Provide the [X, Y] coordinate of the cell's center where the given text is located.  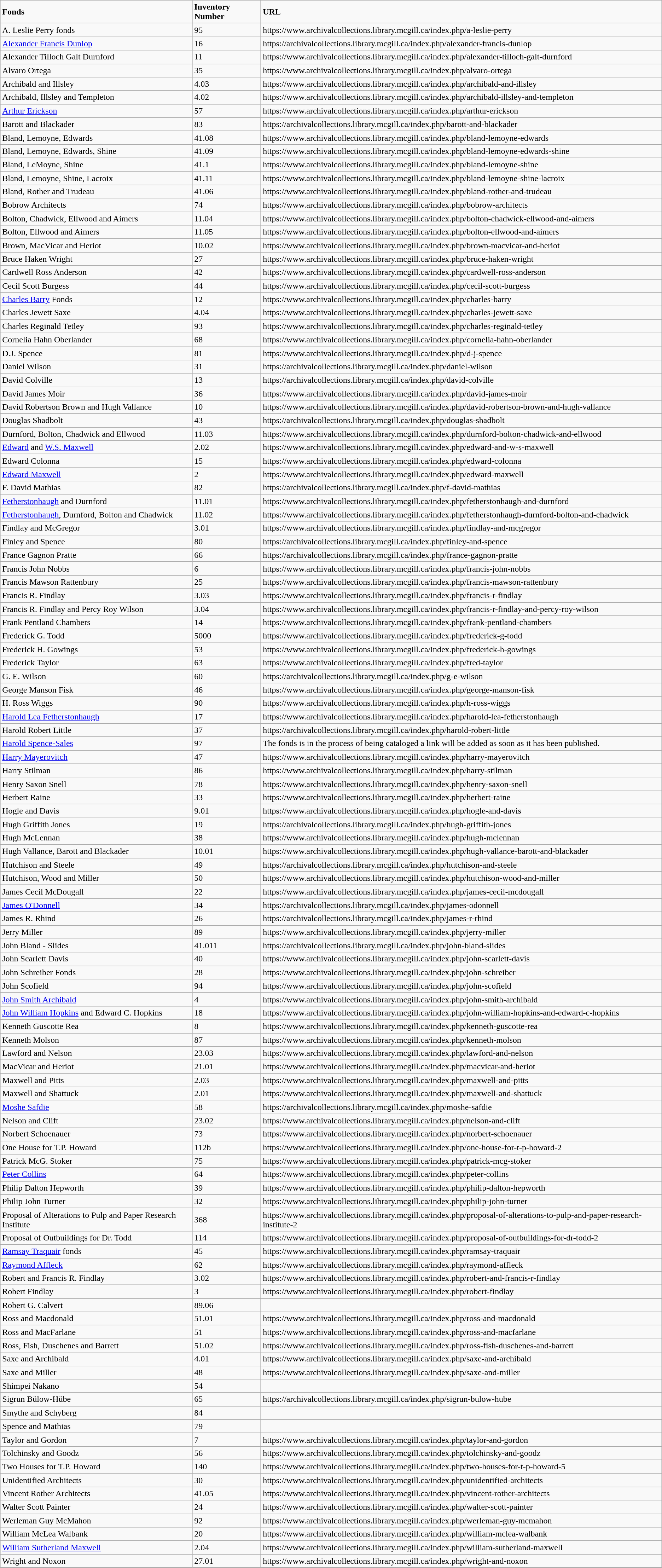
25 [227, 582]
John Scarlett Davis [96, 959]
Lawford and Nelson [96, 1053]
Archibald, Illsley and Templeton [96, 97]
https://www.archivalcollections.library.mcgill.ca/index.php/hugh-mclennan [461, 838]
41.11 [227, 178]
2.04 [227, 1547]
Bland, Lemoyne, Shine, Lacroix [96, 178]
https://www.archivalcollections.library.mcgill.ca/index.php/saxe-and-miller [461, 1372]
Saxe and Miller [96, 1372]
https://www.archivalcollections.library.mcgill.ca/index.php/frank-pentland-chambers [461, 623]
https://www.archivalcollections.library.mcgill.ca/index.php/charles-barry [461, 299]
23.03 [227, 1053]
https://www.archivalcollections.library.mcgill.ca/index.php/brown-macvicar-and-heriot [461, 245]
MacVicar and Heriot [96, 1067]
94 [227, 986]
https://www.archivalcollections.library.mcgill.ca/index.php/hutchison-wood-and-miller [461, 878]
https://www.archivalcollections.library.mcgill.ca/index.php/john-schreiber [461, 972]
France Gagnon Pratte [96, 555]
35 [227, 70]
https://www.archivalcollections.library.mcgill.ca/index.php/bland-lemoyne-shine [461, 164]
3.02 [227, 1278]
40 [227, 959]
David Robertson Brown and Hugh Vallance [96, 407]
https://www.archivalcollections.library.mcgill.ca/index.php/robert-and-francis-r-findlay [461, 1278]
https://www.archivalcollections.library.mcgill.ca/index.php/maxwell-and-shattuck [461, 1094]
Alvaro Ortega [96, 70]
2 [227, 474]
https://www.archivalcollections.library.mcgill.ca/index.php/walter-scott-painter [461, 1507]
James Cecil McDougall [96, 892]
47 [227, 757]
Hugh Griffith Jones [96, 824]
Hogle and Davis [96, 811]
93 [227, 326]
17 [227, 717]
24 [227, 1507]
https://archivalcollections.library.mcgill.ca/index.php/g-e-wilson [461, 676]
Ramsay Traquair fonds [96, 1251]
https://www.archivalcollections.library.mcgill.ca/index.php/john-scofield [461, 986]
Henry Saxon Snell [96, 784]
23.02 [227, 1121]
41.1 [227, 164]
Bolton, Chadwick, Ellwood and Aimers [96, 219]
86 [227, 770]
21.01 [227, 1067]
22 [227, 892]
Harry Mayerovitch [96, 757]
https://www.archivalcollections.library.mcgill.ca/index.php/norbert-schoenauer [461, 1134]
https://www.archivalcollections.library.mcgill.ca/index.php/harry-mayerovitch [461, 757]
https://www.archivalcollections.library.mcgill.ca/index.php/harry-stilman [461, 770]
Brown, MacVicar and Heriot [96, 245]
https://www.archivalcollections.library.mcgill.ca/index.php/francis-r-findlay [461, 595]
64 [227, 1174]
https://www.archivalcollections.library.mcgill.ca/index.php/charles-jewett-saxe [461, 313]
66 [227, 555]
https://www.archivalcollections.library.mcgill.ca/index.php/bland-rother-and-trudeau [461, 192]
42 [227, 272]
Walter Scott Painter [96, 1507]
Barott and Blackader [96, 124]
https://www.archivalcollections.library.mcgill.ca/index.php/fetherstonhaugh-and-durnford [461, 501]
73 [227, 1134]
7 [227, 1440]
https://archivalcollections.library.mcgill.ca/index.php/david-colville [461, 380]
38 [227, 838]
Moshe Safdie [96, 1107]
41.08 [227, 138]
https://www.archivalcollections.library.mcgill.ca/index.php/a-leslie-perry [461, 30]
81 [227, 353]
https://www.archivalcollections.library.mcgill.ca/index.php/bland-lemoyne-edwards-shine [461, 151]
https://www.archivalcollections.library.mcgill.ca/index.php/david-james-moir [461, 394]
4 [227, 999]
https://www.archivalcollections.library.mcgill.ca/index.php/nelson-and-clift [461, 1121]
Ross, Fish, Duschenes and Barrett [96, 1346]
Edward Colonna [96, 461]
https://www.archivalcollections.library.mcgill.ca/index.php/bruce-haken-wright [461, 259]
https://www.archivalcollections.library.mcgill.ca/index.php/unidentified-architects [461, 1480]
50 [227, 878]
8 [227, 1026]
https://www.archivalcollections.library.mcgill.ca/index.php/ross-fish-duschenes-and-barrett [461, 1346]
James R. Rhind [96, 919]
16 [227, 44]
https://www.archivalcollections.library.mcgill.ca/index.php/jerry-miller [461, 932]
Francis R. Findlay [96, 595]
Arthur Erickson [96, 111]
Bland, Rother and Trudeau [96, 192]
https://www.archivalcollections.library.mcgill.ca/index.php/frederick-h-gowings [461, 649]
80 [227, 542]
Taylor and Gordon [96, 1440]
Saxe and Archibald [96, 1359]
Proposal of Outbuildings for Dr. Todd [96, 1238]
114 [227, 1238]
D.J. Spence [96, 353]
Robert G. Calvert [96, 1305]
4.01 [227, 1359]
368 [227, 1220]
https://archivalcollections.library.mcgill.ca/index.php/finley-and-spence [461, 542]
https://www.archivalcollections.library.mcgill.ca/index.php/henry-saxon-snell [461, 784]
https://archivalcollections.library.mcgill.ca/index.php/john-bland-slides [461, 945]
https://www.archivalcollections.library.mcgill.ca/index.php/george-manson-fisk [461, 690]
Robert Findlay [96, 1292]
https://www.archivalcollections.library.mcgill.ca/index.php/bobrow-architects [461, 205]
Hutchison, Wood and Miller [96, 878]
William Sutherland Maxwell [96, 1547]
2.03 [227, 1080]
27.01 [227, 1561]
https://www.archivalcollections.library.mcgill.ca/index.php/bolton-ellwood-and-aimers [461, 232]
Bland, Lemoyne, Edwards [96, 138]
https://www.archivalcollections.library.mcgill.ca/index.php/ross-and-macdonald [461, 1319]
97 [227, 744]
https://archivalcollections.library.mcgill.ca/index.php/james-r-rhind [461, 919]
41.011 [227, 945]
https://www.archivalcollections.library.mcgill.ca/index.php/francis-john-nobbs [461, 568]
9.01 [227, 811]
78 [227, 784]
https://www.archivalcollections.library.mcgill.ca/index.php/tolchinsky-and-goodz [461, 1453]
https://www.archivalcollections.library.mcgill.ca/index.php/cecil-scott-burgess [461, 286]
https://www.archivalcollections.library.mcgill.ca/index.php/herbert-raine [461, 797]
68 [227, 340]
https://www.archivalcollections.library.mcgill.ca/index.php/francis-mawson-rattenbury [461, 582]
43 [227, 421]
Douglas Shadbolt [96, 421]
75 [227, 1161]
https://www.archivalcollections.library.mcgill.ca/index.php/arthur-erickson [461, 111]
6 [227, 568]
Inventory Number [227, 12]
Unidentified Architects [96, 1480]
Werleman Guy McMahon [96, 1521]
https://www.archivalcollections.library.mcgill.ca/index.php/robert-findlay [461, 1292]
Philip Dalton Hepworth [96, 1188]
https://www.archivalcollections.library.mcgill.ca/index.php/patrick-mcg-stoker [461, 1161]
Wright and Noxon [96, 1561]
95 [227, 30]
Maxwell and Pitts [96, 1080]
51.02 [227, 1346]
https://www.archivalcollections.library.mcgill.ca/index.php/john-william-hopkins-and-edward-c-hopkins [461, 1013]
https://archivalcollections.library.mcgill.ca/index.php/moshe-safdie [461, 1107]
5000 [227, 636]
Fonds [96, 12]
https://archivalcollections.library.mcgill.ca/index.php/barott-and-blackader [461, 124]
4.03 [227, 84]
https://www.archivalcollections.library.mcgill.ca/index.php/vincent-rother-architects [461, 1494]
URL [461, 12]
Harold Lea Fetherstonhaugh [96, 717]
https://www.archivalcollections.library.mcgill.ca/index.php/harold-lea-fetherstonhaugh [461, 717]
https://www.archivalcollections.library.mcgill.ca/index.php/james-cecil-mcdougall [461, 892]
https://www.archivalcollections.library.mcgill.ca/index.php/john-smith-archibald [461, 999]
3.03 [227, 595]
83 [227, 124]
https://www.archivalcollections.library.mcgill.ca/index.php/one-house-for-t-p-howard-2 [461, 1147]
3.01 [227, 528]
11.02 [227, 515]
https://www.archivalcollections.library.mcgill.ca/index.php/edward-and-w-s-maxwell [461, 447]
Durnford, Bolton, Chadwick and Ellwood [96, 434]
https://www.archivalcollections.library.mcgill.ca/index.php/ross-and-macfarlane [461, 1332]
David Colville [96, 380]
David James Moir [96, 394]
https://archivalcollections.library.mcgill.ca/index.php/douglas-shadbolt [461, 421]
49 [227, 865]
10.02 [227, 245]
14 [227, 623]
https://www.archivalcollections.library.mcgill.ca/index.php/kenneth-guscotte-rea [461, 1026]
F. David Mathias [96, 488]
33 [227, 797]
Raymond Affleck [96, 1265]
https://www.archivalcollections.library.mcgill.ca/index.php/john-scarlett-davis [461, 959]
https://archivalcollections.library.mcgill.ca/index.php/harold-robert-little [461, 730]
Charles Barry Fonds [96, 299]
https://www.archivalcollections.library.mcgill.ca/index.php/hugh-vallance-barott-and-blackader [461, 851]
Edward Maxwell [96, 474]
https://www.archivalcollections.library.mcgill.ca/index.php/wright-and-noxon [461, 1561]
Shimpei Nakano [96, 1386]
Maxwell and Shattuck [96, 1094]
37 [227, 730]
https://www.archivalcollections.library.mcgill.ca/index.php/raymond-affleck [461, 1265]
https://www.archivalcollections.library.mcgill.ca/index.php/archibald-and-illsley [461, 84]
11.01 [227, 501]
Hutchison and Steele [96, 865]
Cornelia Hahn Oberlander [96, 340]
Ross and MacFarlane [96, 1332]
4.04 [227, 313]
https://www.archivalcollections.library.mcgill.ca/index.php/charles-reginald-tetley [461, 326]
4.02 [227, 97]
Kenneth Guscotte Rea [96, 1026]
41.09 [227, 151]
56 [227, 1453]
Peter Collins [96, 1174]
Frederick Taylor [96, 663]
https://www.archivalcollections.library.mcgill.ca/index.php/saxe-and-archibald [461, 1359]
3.04 [227, 609]
John William Hopkins and Edward C. Hopkins [96, 1013]
Alexander Francis Dunlop [96, 44]
Sigrun Bülow-Hübe [96, 1399]
112b [227, 1147]
11 [227, 57]
https://www.archivalcollections.library.mcgill.ca/index.php/edward-colonna [461, 461]
44 [227, 286]
54 [227, 1386]
https://www.archivalcollections.library.mcgill.ca/index.php/bland-lemoyne-shine-lacroix [461, 178]
27 [227, 259]
Bland, LeMoyne, Shine [96, 164]
Kenneth Molson [96, 1040]
One House for T.P. Howard [96, 1147]
John Bland - Slides [96, 945]
https://www.archivalcollections.library.mcgill.ca/index.php/werleman-guy-mcmahon [461, 1521]
Bolton, Ellwood and Aimers [96, 232]
Harold Robert Little [96, 730]
https://www.archivalcollections.library.mcgill.ca/index.php/philip-dalton-hepworth [461, 1188]
Robert and Francis R. Findlay [96, 1278]
https://www.archivalcollections.library.mcgill.ca/index.php/cornelia-hahn-oberlander [461, 340]
https://www.archivalcollections.library.mcgill.ca/index.php/ramsay-traquair [461, 1251]
28 [227, 972]
30 [227, 1480]
89.06 [227, 1305]
84 [227, 1413]
https://archivalcollections.library.mcgill.ca/index.php/sigrun-bulow-hube [461, 1399]
46 [227, 690]
11.04 [227, 219]
58 [227, 1107]
A. Leslie Perry fonds [96, 30]
https://www.archivalcollections.library.mcgill.ca/index.php/david-robertson-brown-and-hugh-vallance [461, 407]
https://archivalcollections.library.mcgill.ca/index.php/france-gagnon-pratte [461, 555]
Daniel Wilson [96, 366]
18 [227, 1013]
John Scofield [96, 986]
11.03 [227, 434]
Frederick G. Todd [96, 636]
53 [227, 649]
13 [227, 380]
https://www.archivalcollections.library.mcgill.ca/index.php/philip-john-turner [461, 1201]
39 [227, 1188]
https://www.archivalcollections.library.mcgill.ca/index.php/edward-maxwell [461, 474]
Harry Stilman [96, 770]
Fetherstonhaugh and Durnford [96, 501]
20 [227, 1534]
79 [227, 1426]
https://www.archivalcollections.library.mcgill.ca/index.php/findlay-and-mcgregor [461, 528]
https://www.archivalcollections.library.mcgill.ca/index.php/macvicar-and-heriot [461, 1067]
Philip John Turner [96, 1201]
The fonds is in the process of being cataloged a link will be added as soon as it has been published. [461, 744]
Cardwell Ross Anderson [96, 272]
57 [227, 111]
Francis John Nobbs [96, 568]
Jerry Miller [96, 932]
https://www.archivalcollections.library.mcgill.ca/index.php/h-ross-wiggs [461, 703]
82 [227, 488]
https://archivalcollections.library.mcgill.ca/index.php/alexander-francis-dunlop [461, 44]
Cecil Scott Burgess [96, 286]
90 [227, 703]
Bruce Haken Wright [96, 259]
https://www.archivalcollections.library.mcgill.ca/index.php/two-houses-for-t-p-howard-5 [461, 1466]
https://archivalcollections.library.mcgill.ca/index.php/hugh-griffith-jones [461, 824]
Vincent Rother Architects [96, 1494]
https://archivalcollections.library.mcgill.ca/index.php/daniel-wilson [461, 366]
11.05 [227, 232]
https://www.archivalcollections.library.mcgill.ca/index.php/cardwell-ross-anderson [461, 272]
https://www.archivalcollections.library.mcgill.ca/index.php/bolton-chadwick-ellwood-and-aimers [461, 219]
https://www.archivalcollections.library.mcgill.ca/index.php/peter-collins [461, 1174]
Charles Reginald Tetley [96, 326]
87 [227, 1040]
Charles Jewett Saxe [96, 313]
41.05 [227, 1494]
https://archivalcollections.library.mcgill.ca/index.php/hutchison-and-steele [461, 865]
https://www.archivalcollections.library.mcgill.ca/index.php/alexander-tilloch-galt-durnford [461, 57]
G. E. Wilson [96, 676]
140 [227, 1466]
https://archivalcollections.library.mcgill.ca/index.php/f-david-mathias [461, 488]
62 [227, 1265]
92 [227, 1521]
51.01 [227, 1319]
Ross and Macdonald [96, 1319]
John Smith Archibald [96, 999]
Bobrow Architects [96, 205]
12 [227, 299]
Francis Mawson Rattenbury [96, 582]
34 [227, 905]
https://www.archivalcollections.library.mcgill.ca/index.php/maxwell-and-pitts [461, 1080]
https://www.archivalcollections.library.mcgill.ca/index.php/taylor-and-gordon [461, 1440]
https://www.archivalcollections.library.mcgill.ca/index.php/proposal-of-alterations-to-pulp-and-paper-research-institute-2 [461, 1220]
https://www.archivalcollections.library.mcgill.ca/index.php/durnford-bolton-chadwick-and-ellwood [461, 434]
Frank Pentland Chambers [96, 623]
https://www.archivalcollections.library.mcgill.ca/index.php/kenneth-molson [461, 1040]
https://www.archivalcollections.library.mcgill.ca/index.php/fetherstonhaugh-durnford-bolton-and-chadwick [461, 515]
https://www.archivalcollections.library.mcgill.ca/index.php/lawford-and-nelson [461, 1053]
Archibald and Illsley [96, 84]
19 [227, 824]
Hugh McLennan [96, 838]
65 [227, 1399]
Two Houses for T.P. Howard [96, 1466]
51 [227, 1332]
Finley and Spence [96, 542]
https://www.archivalcollections.library.mcgill.ca/index.php/hogle-and-davis [461, 811]
Proposal of Alterations to Pulp and Paper Research Institute [96, 1220]
74 [227, 205]
32 [227, 1201]
48 [227, 1372]
41.06 [227, 192]
https://www.archivalcollections.library.mcgill.ca/index.php/fred-taylor [461, 663]
H. Ross Wiggs [96, 703]
Edward and W.S. Maxwell [96, 447]
https://www.archivalcollections.library.mcgill.ca/index.php/william-sutherland-maxwell [461, 1547]
https://www.archivalcollections.library.mcgill.ca/index.php/d-j-spence [461, 353]
https://www.archivalcollections.library.mcgill.ca/index.php/william-mclea-walbank [461, 1534]
George Manson Fisk [96, 690]
https://www.archivalcollections.library.mcgill.ca/index.php/archibald-illsley-and-templeton [461, 97]
Herbert Raine [96, 797]
10 [227, 407]
Harold Spence-Sales [96, 744]
Francis R. Findlay and Percy Roy Wilson [96, 609]
James O'Donnell [96, 905]
William McLea Walbank [96, 1534]
https://www.archivalcollections.library.mcgill.ca/index.php/proposal-of-outbuildings-for-dr-todd-2 [461, 1238]
Findlay and McGregor [96, 528]
https://www.archivalcollections.library.mcgill.ca/index.php/alvaro-ortega [461, 70]
2.01 [227, 1094]
https://www.archivalcollections.library.mcgill.ca/index.php/francis-r-findlay-and-percy-roy-wilson [461, 609]
10.01 [227, 851]
Hugh Vallance, Barott and Blackader [96, 851]
Frederick H. Gowings [96, 649]
https://archivalcollections.library.mcgill.ca/index.php/james-odonnell [461, 905]
Fetherstonhaugh, Durnford, Bolton and Chadwick [96, 515]
45 [227, 1251]
36 [227, 394]
Spence and Mathias [96, 1426]
63 [227, 663]
Smythe and Schyberg [96, 1413]
15 [227, 461]
Tolchinsky and Goodz [96, 1453]
Norbert Schoenauer [96, 1134]
2.02 [227, 447]
Alexander Tilloch Galt Durnford [96, 57]
Patrick McG. Stoker [96, 1161]
3 [227, 1292]
https://www.archivalcollections.library.mcgill.ca/index.php/bland-lemoyne-edwards [461, 138]
26 [227, 919]
Bland, Lemoyne, Edwards, Shine [96, 151]
https://www.archivalcollections.library.mcgill.ca/index.php/frederick-g-todd [461, 636]
89 [227, 932]
31 [227, 366]
60 [227, 676]
John Schreiber Fonds [96, 972]
Nelson and Clift [96, 1121]
